Output the (X, Y) coordinate of the center of the cell containing the given text.  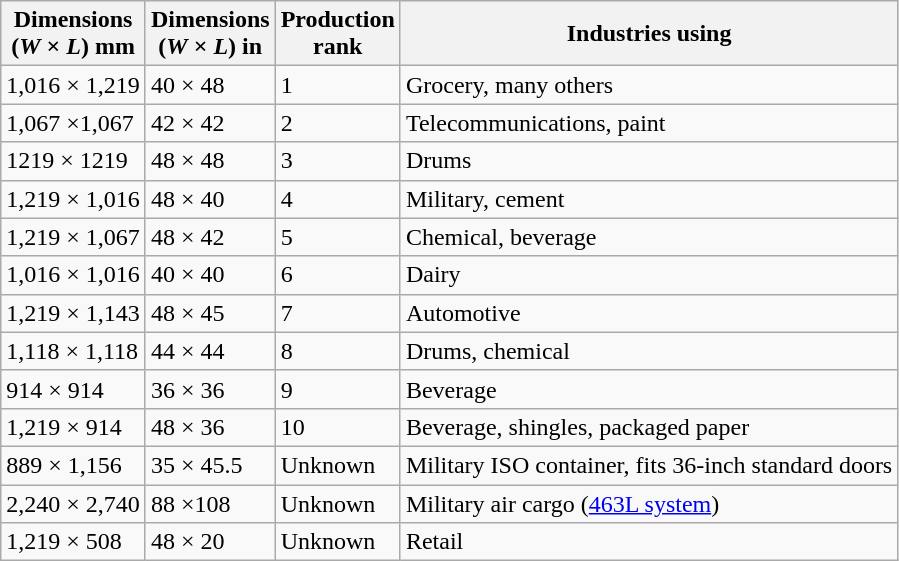
40 × 40 (210, 275)
48 × 45 (210, 313)
88 ×108 (210, 503)
40 × 48 (210, 85)
48 × 48 (210, 161)
Military air cargo (463L system) (648, 503)
9 (338, 389)
6 (338, 275)
48 × 40 (210, 199)
Chemical, beverage (648, 237)
44 × 44 (210, 351)
5 (338, 237)
48 × 20 (210, 542)
Grocery, many others (648, 85)
1,219 × 1,143 (74, 313)
889 × 1,156 (74, 465)
Industries using (648, 34)
2 (338, 123)
1,118 × 1,118 (74, 351)
36 × 36 (210, 389)
7 (338, 313)
1 (338, 85)
Dimensions(W × L) mm (74, 34)
1,067 ×1,067 (74, 123)
42 × 42 (210, 123)
48 × 42 (210, 237)
Military ISO container, fits 36-inch standard doors (648, 465)
Military, cement (648, 199)
4 (338, 199)
Beverage (648, 389)
1,219 × 914 (74, 427)
35 × 45.5 (210, 465)
48 × 36 (210, 427)
Automotive (648, 313)
Productionrank (338, 34)
8 (338, 351)
1,219 × 1,067 (74, 237)
1,219 × 1,016 (74, 199)
Dairy (648, 275)
1,016 × 1,016 (74, 275)
10 (338, 427)
2,240 × 2,740 (74, 503)
914 × 914 (74, 389)
Beverage, shingles, packaged paper (648, 427)
Telecommunications, paint (648, 123)
Dimensions(W × L) in (210, 34)
1219 × 1219 (74, 161)
1,219 × 508 (74, 542)
Drums (648, 161)
Retail (648, 542)
3 (338, 161)
1,016 × 1,219 (74, 85)
Drums, chemical (648, 351)
